Provide the [x, y] coordinate of the cell's center where the given text is located.  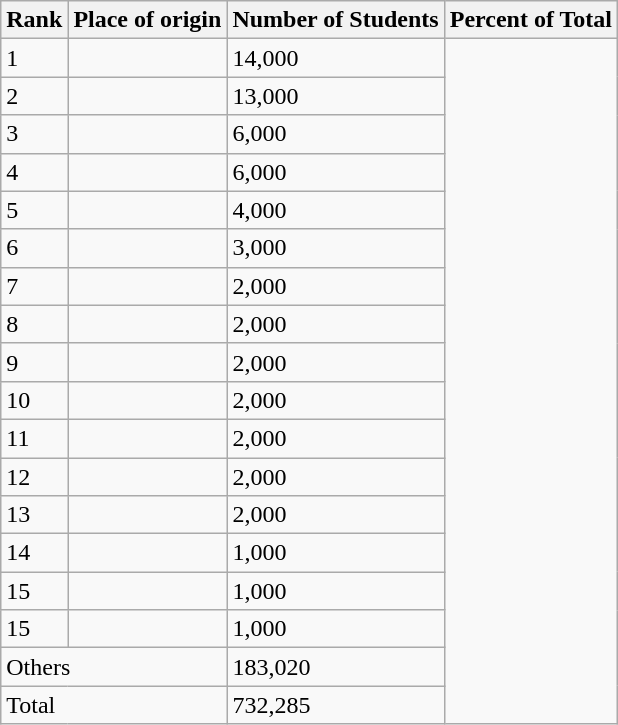
Number of Students [336, 20]
1 [34, 58]
Total [114, 705]
5 [34, 210]
13,000 [336, 96]
4 [34, 172]
183,020 [336, 667]
Percent of Total [530, 20]
8 [34, 324]
4,000 [336, 210]
Others [114, 667]
732,285 [336, 705]
10 [34, 400]
12 [34, 477]
6 [34, 248]
9 [34, 362]
7 [34, 286]
Rank [34, 20]
14,000 [336, 58]
2 [34, 96]
Place of origin [148, 20]
14 [34, 553]
13 [34, 515]
3 [34, 134]
11 [34, 438]
3,000 [336, 248]
